Return the [X, Y] coordinate for the center point of the cell that contains the specified text.  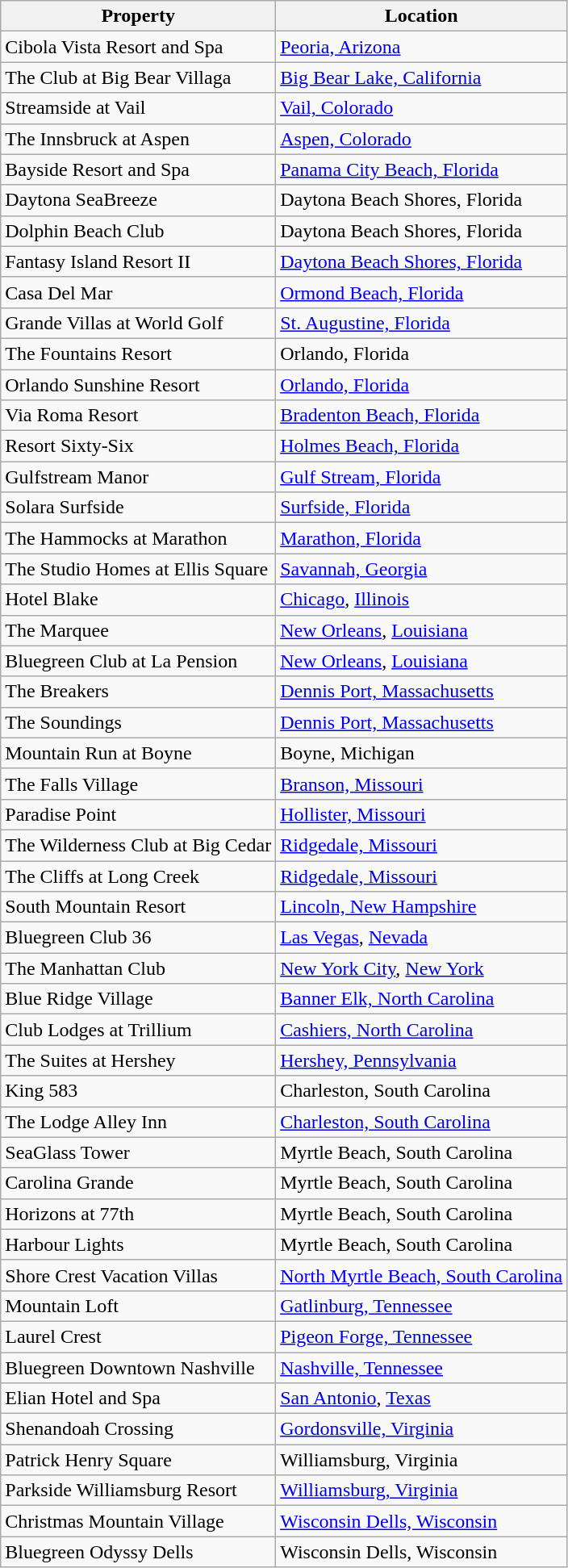
St. Augustine, Florida [421, 323]
Lincoln, New Hampshire [421, 907]
Peoria, Arizona [421, 47]
Cashiers, North Carolina [421, 1030]
Surfside, Florida [421, 508]
Shenandoah Crossing [139, 1429]
Blue Ridge Village [139, 999]
Hershey, Pennsylvania [421, 1060]
Harbour Lights [139, 1244]
Daytona SeaBreeze [139, 200]
Horizons at 77th [139, 1214]
Bluegreen Club at La Pension [139, 661]
Las Vegas, Nevada [421, 938]
The Manhattan Club [139, 968]
Via Roma Resort [139, 416]
The Wilderness Club at Big Cedar [139, 845]
San Antonio, Texas [421, 1399]
The Breakers [139, 692]
Holmes Beach, Florida [421, 446]
Grande Villas at World Golf [139, 323]
Marathon, Florida [421, 538]
Paradise Point [139, 814]
Gatlinburg, Tennessee [421, 1306]
SeaGlass Tower [139, 1152]
Resort Sixty-Six [139, 446]
Hotel Blake [139, 600]
Ormond Beach, Florida [421, 292]
Cibola Vista Resort and Spa [139, 47]
The Marquee [139, 630]
Property [139, 16]
Solara Surfside [139, 508]
King 583 [139, 1091]
The Innsbruck at Aspen [139, 139]
Dolphin Beach Club [139, 231]
Hollister, Missouri [421, 814]
Christmas Mountain Village [139, 1521]
Nashville, Tennessee [421, 1368]
The Soundings [139, 722]
The Hammocks at Marathon [139, 538]
Shore Crest Vacation Villas [139, 1275]
Mountain Run at Boyne [139, 753]
Bayside Resort and Spa [139, 169]
The Club at Big Bear Villaga [139, 77]
Boyne, Michigan [421, 753]
Bluegreen Downtown Nashville [139, 1368]
The Suites at Hershey [139, 1060]
Bradenton Beach, Florida [421, 416]
The Cliffs at Long Creek [139, 876]
Bluegreen Club 36 [139, 938]
The Fountains Resort [139, 353]
Mountain Loft [139, 1306]
Orlando Sunshine Resort [139, 385]
The Lodge Alley Inn [139, 1122]
Streamside at Vail [139, 108]
Bluegreen Odyssy Dells [139, 1552]
Club Lodges at Trillium [139, 1030]
South Mountain Resort [139, 907]
Location [421, 16]
Banner Elk, North Carolina [421, 999]
Chicago, Illinois [421, 600]
New York City, New York [421, 968]
Parkside Williamsburg Resort [139, 1491]
Gulf Stream, Florida [421, 477]
Gordonsville, Virginia [421, 1429]
Patrick Henry Square [139, 1460]
Big Bear Lake, California [421, 77]
Panama City Beach, Florida [421, 169]
Vail, Colorado [421, 108]
Fantasy Island Resort II [139, 261]
North Myrtle Beach, South Carolina [421, 1275]
Laurel Crest [139, 1336]
Elian Hotel and Spa [139, 1399]
Casa Del Mar [139, 292]
Gulfstream Manor [139, 477]
Carolina Grande [139, 1183]
Savannah, Georgia [421, 569]
Aspen, Colorado [421, 139]
The Falls Village [139, 784]
The Studio Homes at Ellis Square [139, 569]
Branson, Missouri [421, 784]
Pigeon Forge, Tennessee [421, 1336]
